Detect which cell encompasses the target text, then output its [X, Y] center coordinate. 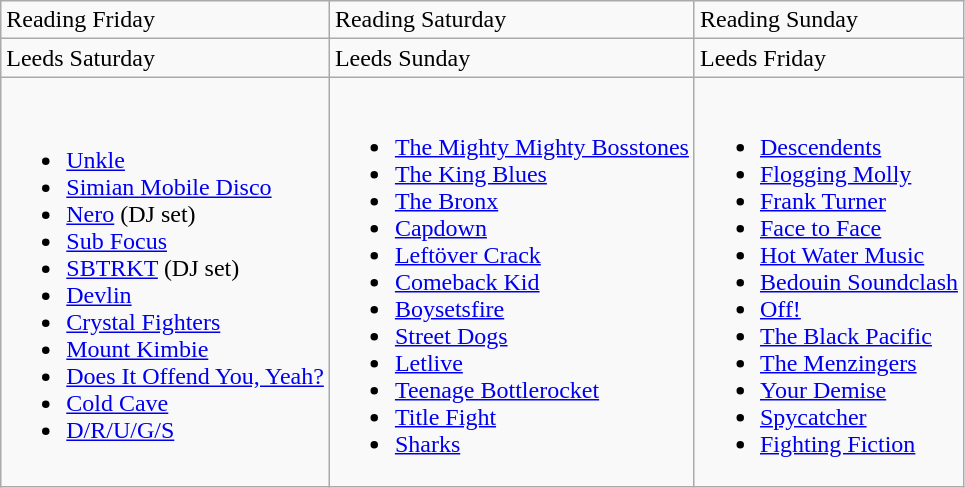
Leeds Friday [828, 58]
The Mighty Mighty BosstonesThe King BluesThe BronxCapdownLeftöver CrackComeback KidBoysetsfireStreet DogsLetliveTeenage BottlerocketTitle FightSharks [512, 282]
Reading Friday [166, 20]
Leeds Sunday [512, 58]
UnkleSimian Mobile DiscoNero (DJ set)Sub FocusSBTRKT (DJ set)DevlinCrystal FightersMount KimbieDoes It Offend You, Yeah?Cold CaveD/R/U/G/S [166, 282]
Reading Saturday [512, 20]
Leeds Saturday [166, 58]
Reading Sunday [828, 20]
